For the text-containing cell, return its midpoint in [x, y] coordinate format. 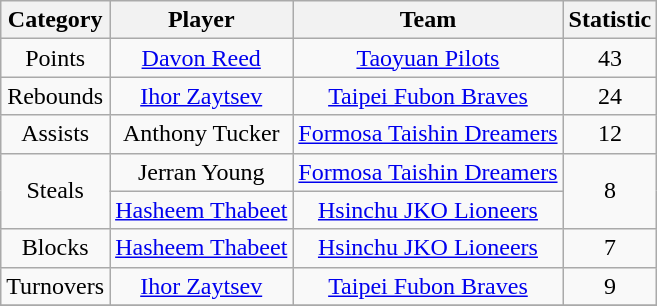
Anthony Tucker [202, 134]
Rebounds [56, 96]
Turnovers [56, 286]
43 [610, 58]
24 [610, 96]
Steals [56, 191]
Davon Reed [202, 58]
Player [202, 20]
Category [56, 20]
Points [56, 58]
8 [610, 191]
Team [428, 20]
Taoyuan Pilots [428, 58]
Assists [56, 134]
12 [610, 134]
7 [610, 248]
Jerran Young [202, 172]
9 [610, 286]
Blocks [56, 248]
Statistic [610, 20]
